Scan for the cell matching the given text and deliver its (x, y) coordinate at center. 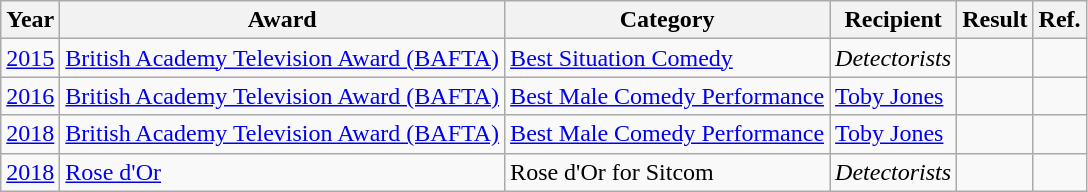
2015 (30, 58)
Category (668, 20)
Award (282, 20)
2016 (30, 96)
Rose d'Or (282, 172)
Rose d'Or for Sitcom (668, 172)
Result (995, 20)
Ref. (1060, 20)
Recipient (894, 20)
Year (30, 20)
Best Situation Comedy (668, 58)
